Provide the [X, Y] coordinate of the cell's center where the given text is located.  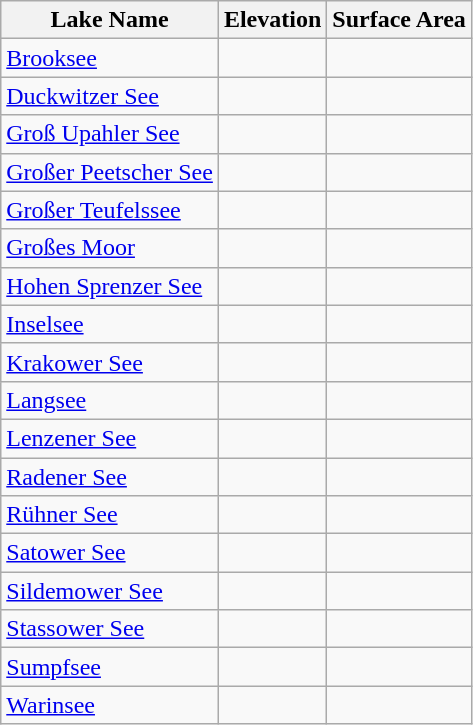
Lenzener See [110, 438]
Surface Area [400, 20]
Rühner See [110, 515]
Sumpfsee [110, 667]
Langsee [110, 400]
Sildemower See [110, 591]
Elevation [272, 20]
Radener See [110, 477]
Großer Teufelssee [110, 210]
Satower See [110, 553]
Krakower See [110, 362]
Duckwitzer See [110, 96]
Brooksee [110, 58]
Inselsee [110, 324]
Stassower See [110, 629]
Hohen Sprenzer See [110, 286]
Groß Upahler See [110, 134]
Lake Name [110, 20]
Großes Moor [110, 248]
Großer Peetscher See [110, 172]
Warinsee [110, 705]
